Identify which cell holds the provided text, then report its (X, Y) central coordinate. 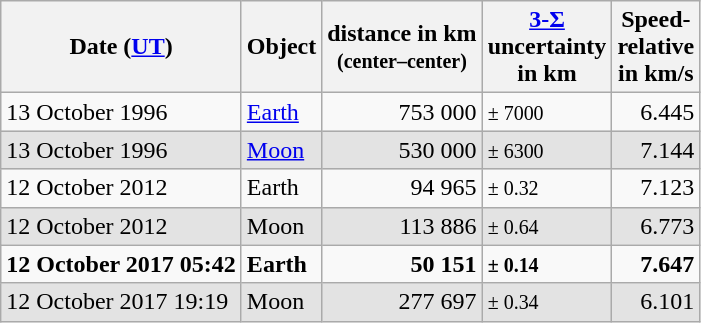
± 0.64 (547, 226)
530 000 (402, 150)
± 6300 (547, 150)
± 0.34 (547, 302)
277 697 (402, 302)
3-Σuncertaintyin km (547, 47)
6.773 (656, 226)
± 7000 (547, 112)
Object (281, 47)
113 886 (402, 226)
7.123 (656, 188)
distance in km(center–center) (402, 47)
7.647 (656, 264)
753 000 (402, 112)
94 965 (402, 188)
± 0.32 (547, 188)
7.144 (656, 150)
± 0.14 (547, 264)
12 October 2017 19:19 (122, 302)
Date (UT) (122, 47)
12 October 2017 05:42 (122, 264)
50 151 (402, 264)
Speed-relativein km/s (656, 47)
6.101 (656, 302)
6.445 (656, 112)
